For the text-containing cell, return its midpoint in [x, y] coordinate format. 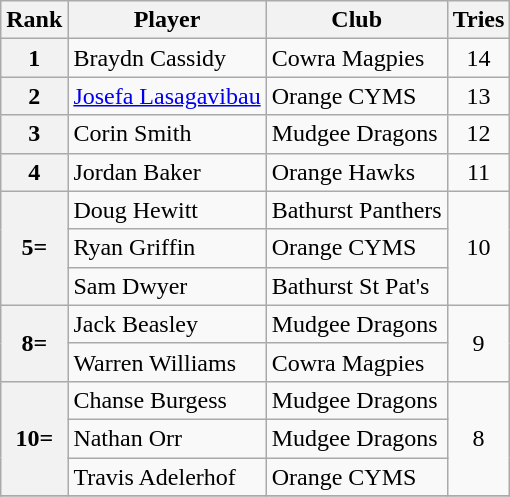
Tries [478, 20]
Nathan Orr [167, 438]
13 [478, 96]
Bathurst St Pat's [356, 286]
Player [167, 20]
2 [34, 96]
Bathurst Panthers [356, 210]
8 [478, 438]
Jordan Baker [167, 172]
5= [34, 248]
Rank [34, 20]
4 [34, 172]
Braydn Cassidy [167, 58]
10 [478, 248]
Josefa Lasagavibau [167, 96]
Doug Hewitt [167, 210]
10= [34, 438]
1 [34, 58]
8= [34, 343]
Warren Williams [167, 362]
Jack Beasley [167, 324]
14 [478, 58]
12 [478, 134]
Corin Smith [167, 134]
9 [478, 343]
Club [356, 20]
3 [34, 134]
11 [478, 172]
Chanse Burgess [167, 400]
Travis Adelerhof [167, 477]
Ryan Griffin [167, 248]
Sam Dwyer [167, 286]
Orange Hawks [356, 172]
